Detect which cell encompasses the target text, then output its (x, y) center coordinate. 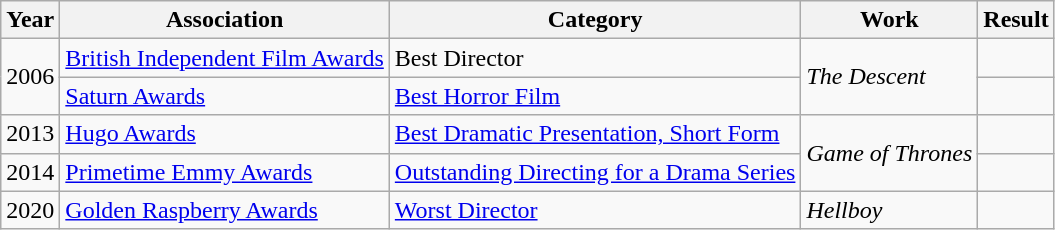
Worst Director (595, 210)
Hugo Awards (225, 134)
Game of Thrones (890, 153)
Best Dramatic Presentation, Short Form (595, 134)
Category (595, 20)
Work (890, 20)
Result (1016, 20)
2014 (30, 172)
Best Horror Film (595, 96)
Primetime Emmy Awards (225, 172)
The Descent (890, 77)
Association (225, 20)
Hellboy (890, 210)
British Independent Film Awards (225, 58)
2013 (30, 134)
Saturn Awards (225, 96)
2020 (30, 210)
Year (30, 20)
Best Director (595, 58)
Golden Raspberry Awards (225, 210)
2006 (30, 77)
Outstanding Directing for a Drama Series (595, 172)
